Scan for the cell matching the given text and deliver its [X, Y] coordinate at center. 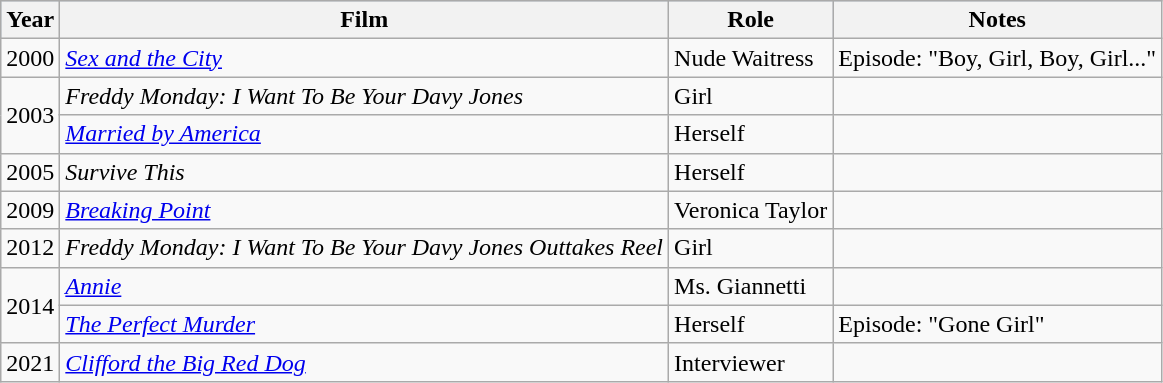
Veronica Taylor [751, 210]
Clifford the Big Red Dog [364, 362]
Survive This [364, 172]
2003 [30, 115]
2009 [30, 210]
Episode: "Boy, Girl, Boy, Girl..." [998, 58]
Notes [998, 20]
Role [751, 20]
Breaking Point [364, 210]
2014 [30, 305]
Freddy Monday: I Want To Be Your Davy Jones Outtakes Reel [364, 248]
Film [364, 20]
The Perfect Murder [364, 324]
2021 [30, 362]
2000 [30, 58]
Nude Waitress [751, 58]
2005 [30, 172]
Freddy Monday: I Want To Be Your Davy Jones [364, 96]
Interviewer [751, 362]
Married by America [364, 134]
Annie [364, 286]
Episode: "Gone Girl" [998, 324]
Year [30, 20]
Ms. Giannetti [751, 286]
2012 [30, 248]
Sex and the City [364, 58]
